Extract the [x, y] coordinate from the center of the cell holding the provided text.  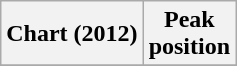
Chart (2012) [72, 34]
Peakposition [189, 34]
